Output the [x, y] coordinate of the center of the cell containing the given text.  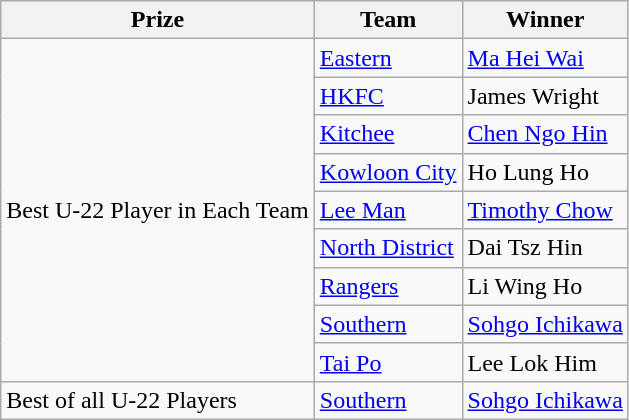
North District [388, 248]
Tai Po [388, 362]
Kitchee [388, 134]
Lee Lok Him [545, 362]
Rangers [388, 286]
Winner [545, 20]
Ma Hei Wai [545, 58]
Best U-22 Player in Each Team [158, 210]
Li Wing Ho [545, 286]
Best of all U-22 Players [158, 400]
James Wright [545, 96]
Ho Lung Ho [545, 172]
Chen Ngo Hin [545, 134]
Eastern [388, 58]
Prize [158, 20]
Team [388, 20]
Dai Tsz Hin [545, 248]
Timothy Chow [545, 210]
Kowloon City [388, 172]
HKFC [388, 96]
Lee Man [388, 210]
